Identify which cell holds the provided text, then report its (X, Y) central coordinate. 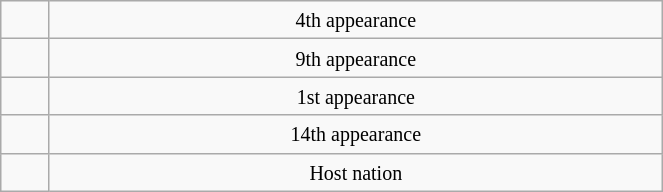
4th appearance (356, 20)
1st appearance (356, 96)
9th appearance (356, 58)
14th appearance (356, 134)
Host nation (356, 172)
